For the text-containing cell, return its midpoint in [x, y] coordinate format. 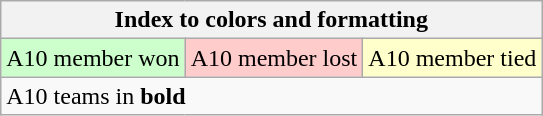
A10 member tied [452, 58]
A10 teams in bold [272, 96]
A10 member won [93, 58]
A10 member lost [274, 58]
Index to colors and formatting [272, 20]
